Find where the given text appears and provide that cell's center as (x, y) coordinate. 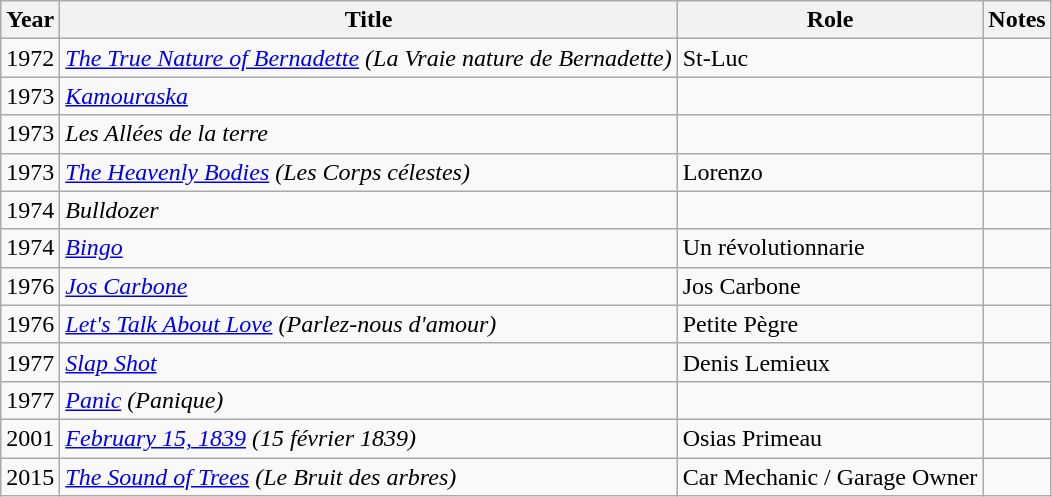
Lorenzo (830, 172)
Slap Shot (368, 362)
Petite Pègre (830, 324)
Denis Lemieux (830, 362)
Role (830, 20)
Panic (Panique) (368, 400)
Osias Primeau (830, 438)
Les Allées de la terre (368, 134)
The Heavenly Bodies (Les Corps célestes) (368, 172)
Bulldozer (368, 210)
Title (368, 20)
The Sound of Trees (Le Bruit des arbres) (368, 477)
2015 (30, 477)
Un révolutionnarie (830, 248)
February 15, 1839 (15 février 1839) (368, 438)
2001 (30, 438)
Car Mechanic / Garage Owner (830, 477)
1972 (30, 58)
Bingo (368, 248)
Kamouraska (368, 96)
Let's Talk About Love (Parlez-nous d'amour) (368, 324)
St-Luc (830, 58)
Year (30, 20)
Notes (1017, 20)
The True Nature of Bernadette (La Vraie nature de Bernadette) (368, 58)
